Return [x, y] of the center of cell containing provided text 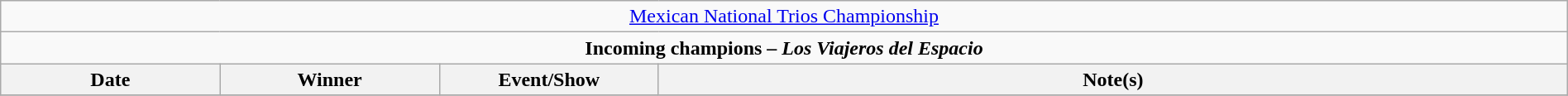
Note(s) [1113, 79]
Winner [329, 79]
Event/Show [549, 79]
Date [111, 79]
Incoming champions – Los Viajeros del Espacio [784, 48]
Mexican National Trios Championship [784, 17]
